Find where the given text appears and provide that cell's center as [X, Y] coordinate. 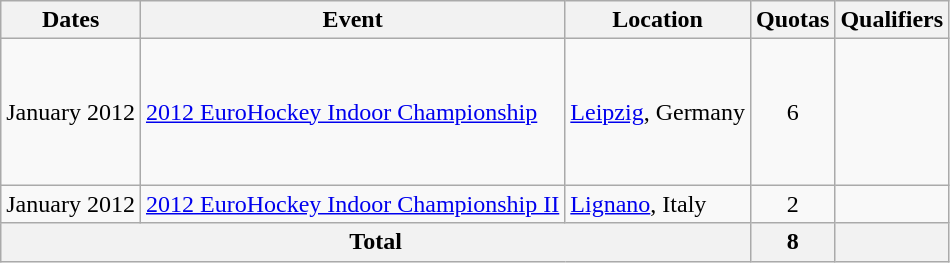
2 [792, 204]
Total [376, 242]
Location [658, 20]
Leipzig, Germany [658, 112]
Lignano, Italy [658, 204]
Dates [71, 20]
Event [352, 20]
8 [792, 242]
Quotas [792, 20]
2012 EuroHockey Indoor Championship [352, 112]
6 [792, 112]
2012 EuroHockey Indoor Championship II [352, 204]
Qualifiers [892, 20]
